Provide the (x, y) coordinate of the cell's center where the given text is located.  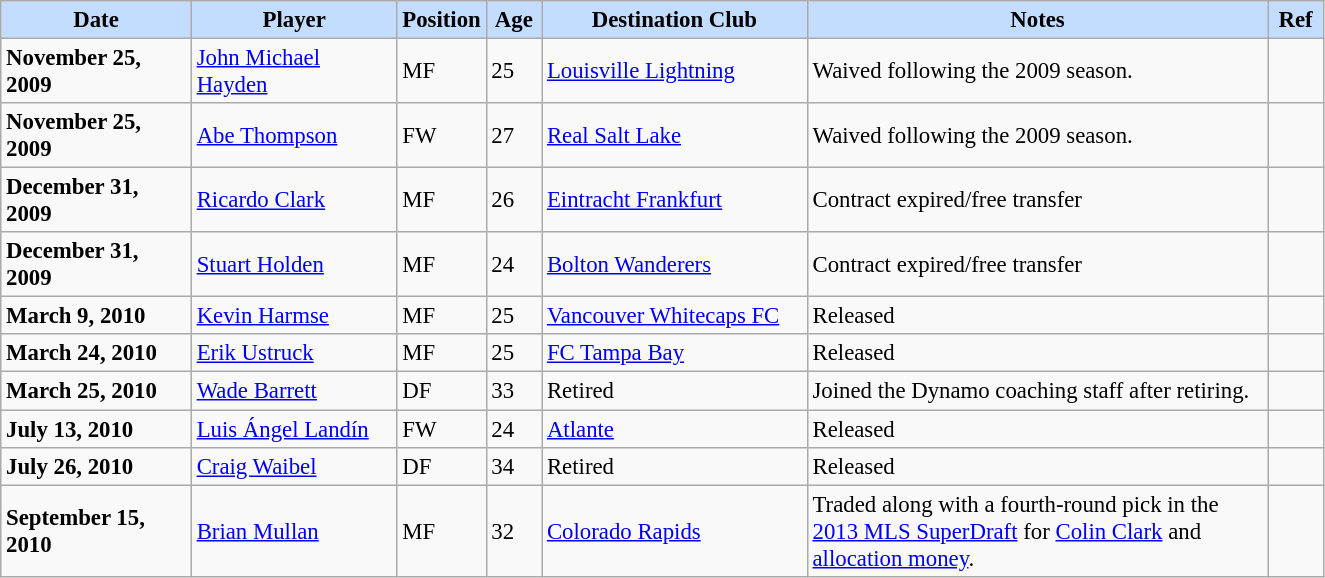
33 (514, 391)
Age (514, 20)
Player (294, 20)
Craig Waibel (294, 466)
Notes (1038, 20)
Real Salt Lake (675, 136)
Luis Ángel Landín (294, 429)
26 (514, 200)
34 (514, 466)
John Michael Hayden (294, 72)
Colorado Rapids (675, 531)
Eintracht Frankfurt (675, 200)
Date (96, 20)
Abe Thompson (294, 136)
FC Tampa Bay (675, 353)
March 25, 2010 (96, 391)
Bolton Wanderers (675, 264)
Destination Club (675, 20)
Kevin Harmse (294, 316)
July 13, 2010 (96, 429)
Stuart Holden (294, 264)
Vancouver Whitecaps FC (675, 316)
Brian Mullan (294, 531)
Ricardo Clark (294, 200)
July 26, 2010 (96, 466)
32 (514, 531)
Erik Ustruck (294, 353)
Ref (1296, 20)
Traded along with a fourth-round pick in the 2013 MLS SuperDraft for Colin Clark and allocation money. (1038, 531)
March 9, 2010 (96, 316)
September 15, 2010 (96, 531)
Wade Barrett (294, 391)
Atlante (675, 429)
March 24, 2010 (96, 353)
Louisville Lightning (675, 72)
Position (442, 20)
Joined the Dynamo coaching staff after retiring. (1038, 391)
27 (514, 136)
